Locate the cell with the specified text and output its [x, y] center coordinate. 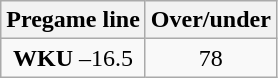
Pregame line [74, 20]
WKU –16.5 [74, 58]
Over/under [210, 20]
78 [210, 58]
